Detect which cell encompasses the target text, then output its (X, Y) center coordinate. 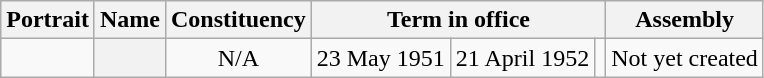
Term in office (458, 20)
N/A (238, 58)
Name (130, 20)
21 April 1952 (522, 58)
Not yet created (685, 58)
23 May 1951 (380, 58)
Portrait (48, 20)
Constituency (238, 20)
Assembly (685, 20)
